Identify which cell holds the provided text, then report its [x, y] central coordinate. 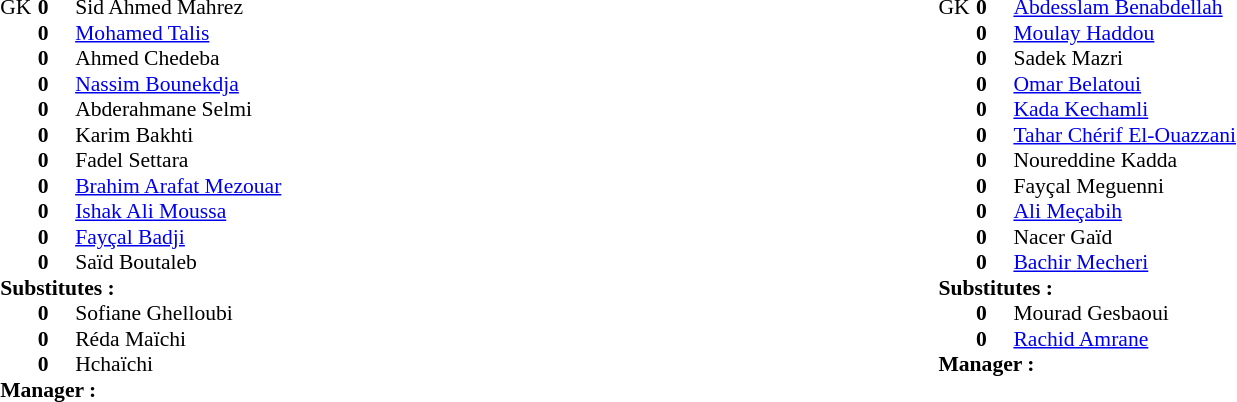
Fayçal Meguenni [1124, 186]
Kada Kechamli [1124, 109]
Abderahmane Selmi [178, 109]
Sadek Mazri [1124, 59]
Ishak Ali Moussa [178, 211]
Saïd Boutaleb [178, 263]
Nassim Bounekdja [178, 84]
Fadel Settara [178, 161]
Rachid Amrane [1124, 339]
Hchaïchi [178, 365]
Karim Bakhti [178, 135]
Mohamed Talis [178, 33]
Bachir Mecheri [1124, 263]
Nacer Gaïd [1124, 237]
Mourad Gesbaoui [1124, 313]
Noureddine Kadda [1124, 161]
Manager : [1087, 365]
Omar Belatoui [1124, 84]
Ahmed Chedeba [178, 59]
Fayçal Badji [178, 237]
Ali Meçabih [1124, 211]
Sofiane Ghelloubi [178, 313]
Tahar Chérif El-Ouazzani [1124, 135]
Réda Maïchi [178, 339]
Moulay Haddou [1124, 33]
Brahim Arafat Mezouar [178, 186]
